Provide the (X, Y) coordinate of the cell's center where the given text is located.  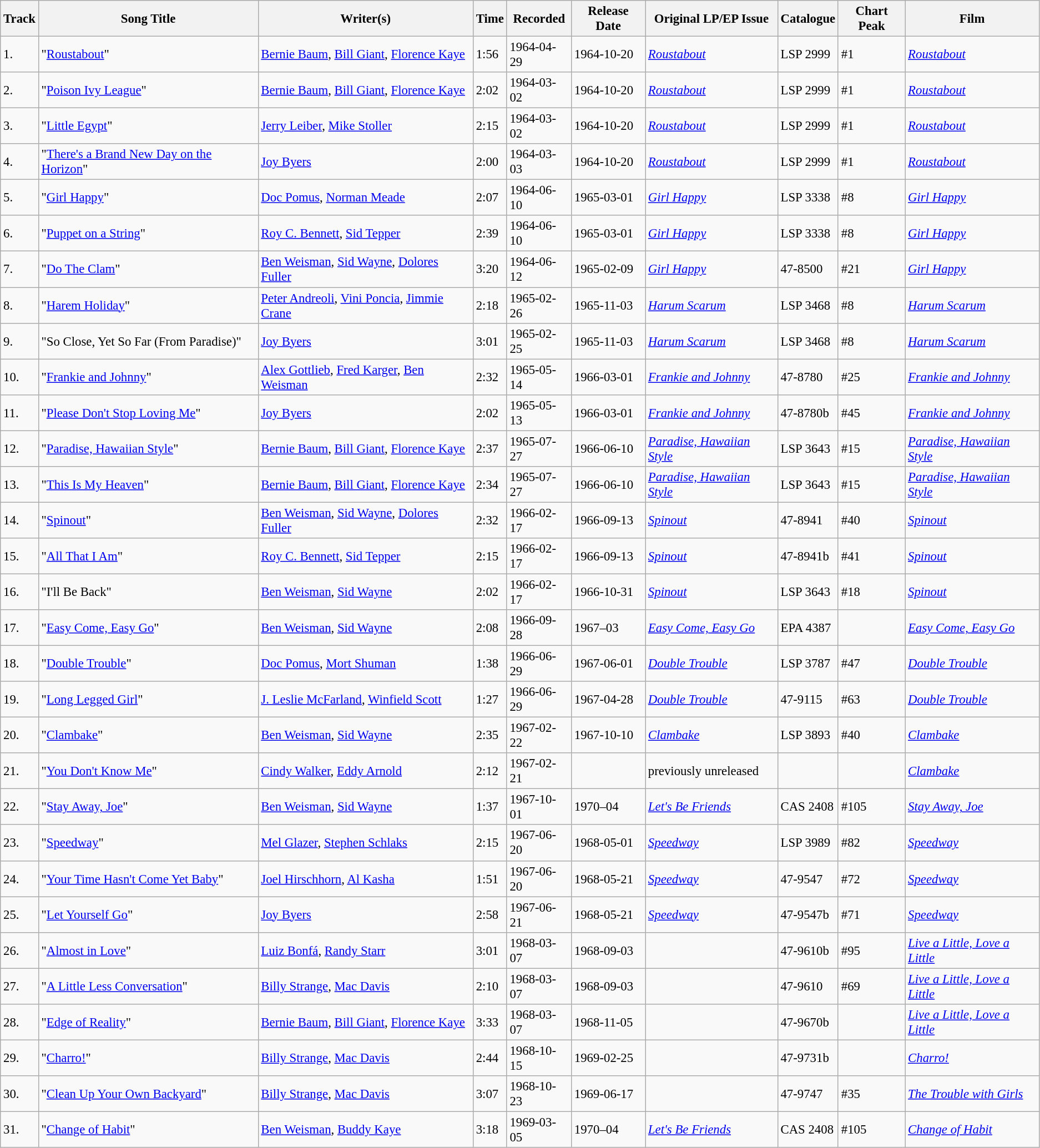
1964-03-03 (539, 162)
47-8941 (808, 520)
"Clean Up Your Own Backyard" (148, 1094)
#47 (871, 664)
1:38 (489, 664)
"Poison Ivy League" (148, 90)
1968-11-05 (608, 1022)
1967-10-10 (608, 736)
1964-06-12 (539, 270)
13. (19, 485)
6. (19, 233)
"I'll Be Back" (148, 591)
2:08 (489, 628)
1:37 (489, 807)
16. (19, 591)
28. (19, 1022)
2:39 (489, 233)
20. (19, 736)
47-9610 (808, 987)
"So Close, Yet So Far (From Paradise)" (148, 341)
#18 (871, 591)
"Long Legged Girl" (148, 699)
#63 (871, 699)
"Harem Holiday" (148, 305)
1. (19, 54)
2:58 (489, 914)
7. (19, 270)
"Almost in Love" (148, 950)
Charro! (972, 1058)
"Please Don't Stop Loving Me" (148, 413)
#71 (871, 914)
1965-05-13 (539, 413)
1:27 (489, 699)
3:20 (489, 270)
EPA 4387 (808, 628)
11. (19, 413)
"There's a Brand New Day on the Horizon" (148, 162)
47-9547b (808, 914)
47-8500 (808, 270)
1969-06-17 (608, 1094)
1967-06-01 (608, 664)
"All That I Am" (148, 556)
47-9731b (808, 1058)
Doc Pomus, Mort Shuman (365, 664)
22. (19, 807)
1:56 (489, 54)
1967-10-01 (539, 807)
1967-02-21 (539, 771)
17. (19, 628)
21. (19, 771)
3. (19, 127)
Change of Habit (972, 1130)
Joel Hirschhorn, Al Kasha (365, 879)
2:37 (489, 448)
"Stay Away, Joe" (148, 807)
8. (19, 305)
1965-02-26 (539, 305)
Chart Peak (871, 19)
previously unreleased (711, 771)
47-9115 (808, 699)
"Let Yourself Go" (148, 914)
LSP 3989 (808, 843)
Film (972, 19)
"A Little Less Conversation" (148, 987)
1967-06-21 (539, 914)
27. (19, 987)
"Puppet on a String" (148, 233)
47-9747 (808, 1094)
1967-02-22 (539, 736)
"Frankie and Johnny" (148, 377)
12. (19, 448)
"Double Trouble" (148, 664)
Writer(s) (365, 19)
"You Don't Know Me" (148, 771)
"Spinout" (148, 520)
5. (19, 198)
2:34 (489, 485)
Ben Weisman, Buddy Kaye (365, 1130)
Alex Gottlieb, Fred Karger, Ben Weisman (365, 377)
"Speedway" (148, 843)
Luiz Bonfá, Randy Starr (365, 950)
"Charro!" (148, 1058)
Song Title (148, 19)
9. (19, 341)
Time (489, 19)
26. (19, 950)
3:33 (489, 1022)
1967–03 (608, 628)
47-8780b (808, 413)
"Do The Clam" (148, 270)
#45 (871, 413)
47-9610b (808, 950)
25. (19, 914)
#21 (871, 270)
1968-10-15 (539, 1058)
The Trouble with Girls (972, 1094)
47-9670b (808, 1022)
"Your Time Hasn't Come Yet Baby" (148, 879)
Original LP/EP Issue (711, 19)
J. Leslie McFarland, Winfield Scott (365, 699)
Doc Pomus, Norman Meade (365, 198)
1966-10-31 (608, 591)
15. (19, 556)
2:12 (489, 771)
47-9547 (808, 879)
Stay Away, Joe (972, 807)
"Edge of Reality" (148, 1022)
47-8780 (808, 377)
"Roustabout" (148, 54)
#25 (871, 377)
3:18 (489, 1130)
#69 (871, 987)
47-8941b (808, 556)
"Clambake" (148, 736)
Jerry Leiber, Mike Stoller (365, 127)
18. (19, 664)
2:07 (489, 198)
14. (19, 520)
2:10 (489, 987)
1:51 (489, 879)
#95 (871, 950)
30. (19, 1094)
4. (19, 162)
1964-04-29 (539, 54)
#35 (871, 1094)
2. (19, 90)
2:18 (489, 305)
1969-03-05 (539, 1130)
31. (19, 1130)
Catalogue (808, 19)
29. (19, 1058)
24. (19, 879)
Mel Glazer, Stephen Schlaks (365, 843)
Cindy Walker, Eddy Arnold (365, 771)
#82 (871, 843)
1966-09-28 (539, 628)
"Girl Happy" (148, 198)
"Change of Habit" (148, 1130)
LSP 3787 (808, 664)
19. (19, 699)
1968-05-01 (608, 843)
#72 (871, 879)
Recorded (539, 19)
1968-10-23 (539, 1094)
Peter Andreoli, Vini Poncia, Jimmie Crane (365, 305)
"Little Egypt" (148, 127)
1965-02-25 (539, 341)
#41 (871, 556)
2:35 (489, 736)
10. (19, 377)
2:00 (489, 162)
1965-05-14 (539, 377)
3:07 (489, 1094)
Release Date (608, 19)
"Easy Come, Easy Go" (148, 628)
"Paradise, Hawaiian Style" (148, 448)
1969-02-25 (608, 1058)
LSP 3893 (808, 736)
"This Is My Heaven" (148, 485)
23. (19, 843)
2:44 (489, 1058)
1965-02-09 (608, 270)
1967-04-28 (608, 699)
Track (19, 19)
